Determine the (X, Y) coordinate at the center of the cell enclosing the given text.  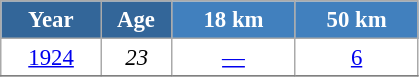
18 km (234, 20)
50 km (356, 20)
Age (136, 20)
— (234, 58)
1924 (52, 58)
6 (356, 58)
Year (52, 20)
23 (136, 58)
